Extract the (x, y) coordinate from the center of the cell holding the provided text.  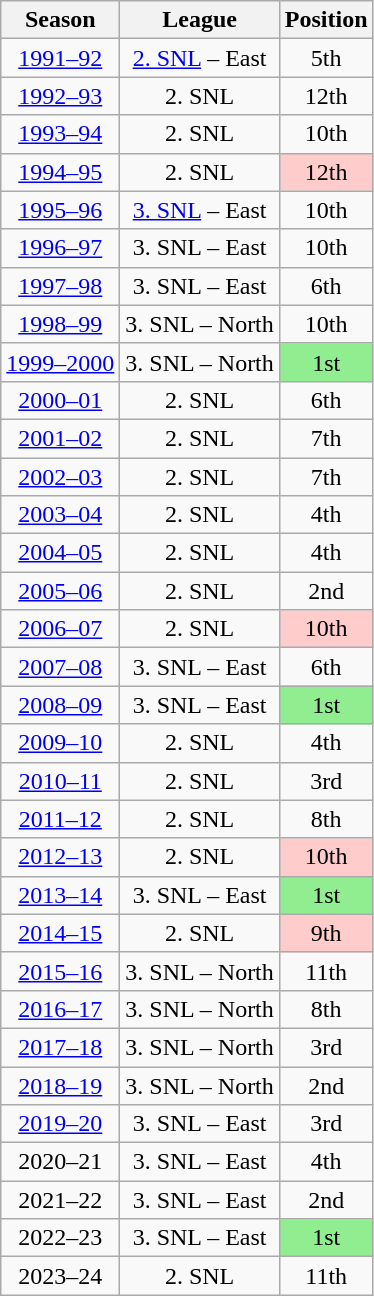
2000–01 (60, 400)
2009–10 (60, 743)
1999–2000 (60, 362)
2023–24 (60, 1276)
1994–95 (60, 172)
Season (60, 20)
1992–93 (60, 96)
2022–23 (60, 1238)
1991–92 (60, 58)
1998–99 (60, 324)
1997–98 (60, 286)
2011–12 (60, 819)
2001–02 (60, 438)
2008–09 (60, 705)
2017–18 (60, 1047)
2015–16 (60, 971)
1993–94 (60, 134)
2003–04 (60, 515)
2006–07 (60, 629)
5th (326, 58)
2021–22 (60, 1200)
2016–17 (60, 1009)
2012–13 (60, 857)
9th (326, 933)
2010–11 (60, 781)
Position (326, 20)
League (200, 20)
2019–20 (60, 1124)
1995–96 (60, 210)
2004–05 (60, 553)
2014–15 (60, 933)
2018–19 (60, 1085)
2005–06 (60, 591)
2020–21 (60, 1162)
2002–03 (60, 477)
2. SNL – East (200, 58)
2013–14 (60, 895)
2007–08 (60, 667)
1996–97 (60, 248)
